Determine the (X, Y) coordinate at the center of the cell enclosing the given text.  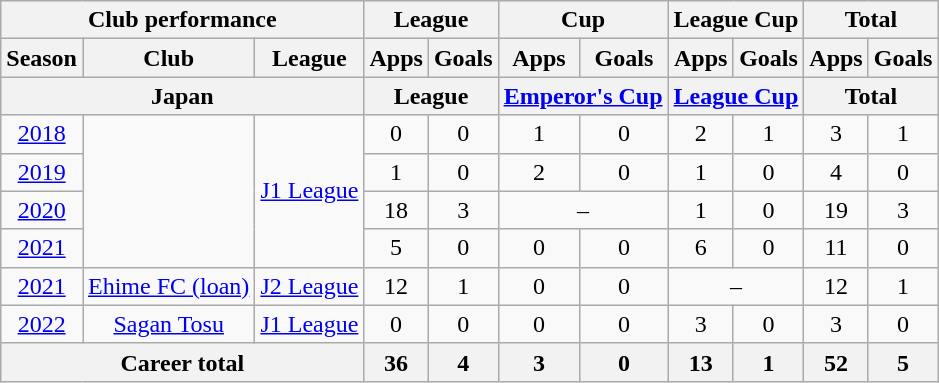
13 (700, 362)
2022 (42, 324)
2018 (42, 134)
Cup (583, 20)
Japan (182, 96)
Season (42, 58)
Club performance (182, 20)
Career total (182, 362)
6 (700, 248)
Club (168, 58)
Sagan Tosu (168, 324)
Emperor's Cup (583, 96)
J2 League (310, 286)
18 (396, 210)
19 (836, 210)
2020 (42, 210)
52 (836, 362)
2019 (42, 172)
11 (836, 248)
36 (396, 362)
Ehime FC (loan) (168, 286)
